Pinpoint the cell where the given text exists, returning its [x, y] midpoint coordinate. 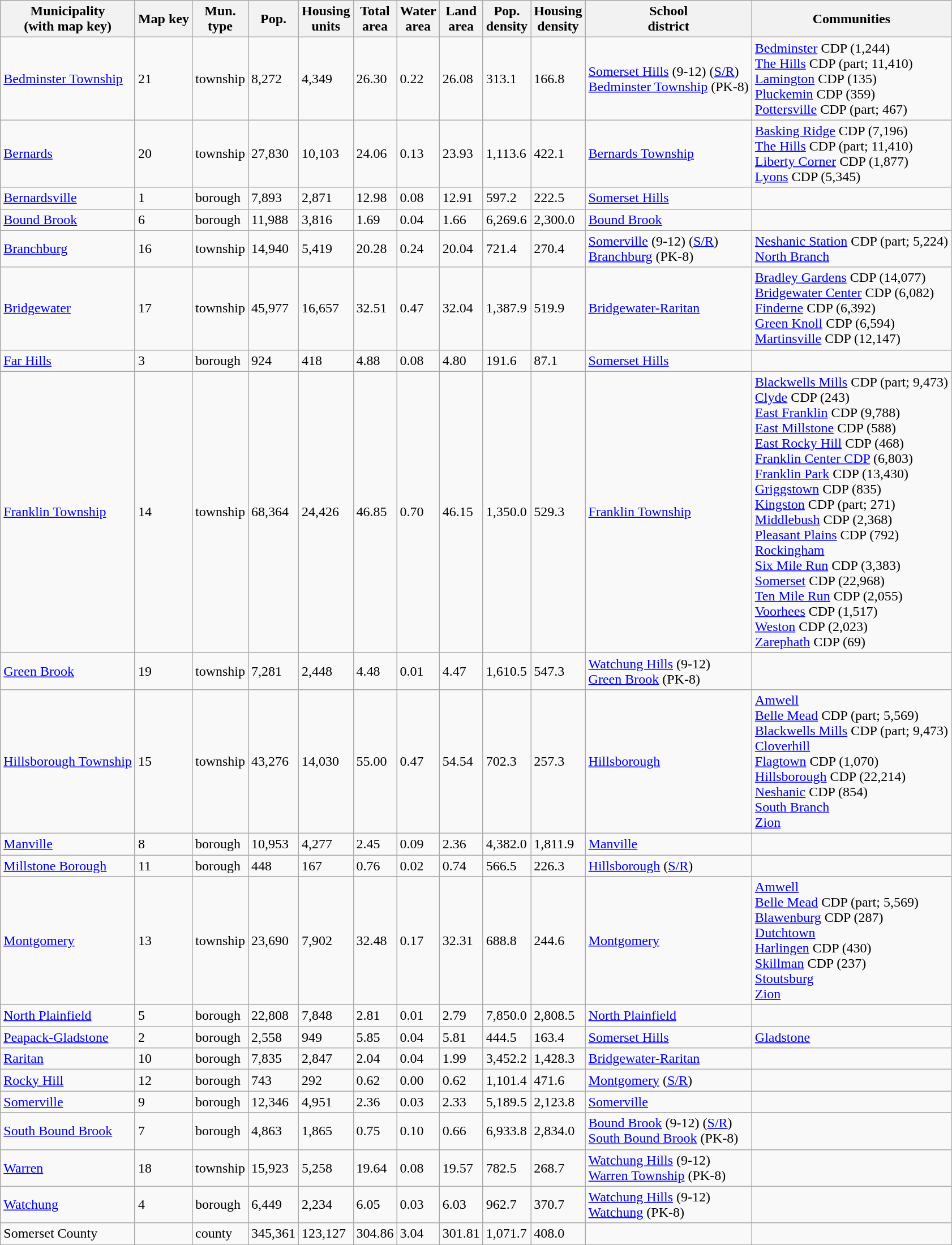
22,808 [274, 1016]
6.03 [461, 1204]
10 [163, 1059]
Watchung Hills (9-12)Green Brook (PK-8) [668, 671]
Somerville (9-12) (S/R)Branchburg (PK-8) [668, 249]
1,811.9 [558, 844]
11,988 [274, 220]
2.45 [375, 844]
270.4 [558, 249]
20.28 [375, 249]
10,103 [326, 154]
Watchung Hills (9-12)Warren Township (PK-8) [668, 1168]
32.48 [375, 941]
10,953 [274, 844]
0.75 [375, 1131]
3,816 [326, 220]
924 [274, 360]
6,933.8 [507, 1131]
721.4 [507, 249]
16 [163, 249]
4.80 [461, 360]
4,951 [326, 1102]
5.81 [461, 1037]
Montgomery (S/R) [668, 1080]
519.9 [558, 308]
422.1 [558, 154]
20 [163, 154]
2.04 [375, 1059]
23,690 [274, 941]
21 [163, 79]
Bernards Township [668, 154]
6,269.6 [507, 220]
Gladstone [851, 1037]
7,848 [326, 1016]
2,847 [326, 1059]
Pop. [274, 19]
1,865 [326, 1131]
1,610.5 [507, 671]
Hillsborough (S/R) [668, 865]
370.7 [558, 1204]
15,923 [274, 1168]
702.3 [507, 761]
South Bound Brook [68, 1131]
Mun.type [220, 19]
743 [274, 1080]
167 [326, 865]
19 [163, 671]
4.88 [375, 360]
471.6 [558, 1080]
12.91 [461, 198]
2,448 [326, 671]
24,426 [326, 512]
12.98 [375, 198]
23.93 [461, 154]
0.70 [418, 512]
Totalarea [375, 19]
45,977 [274, 308]
Hillsborough [668, 761]
1,113.6 [507, 154]
Bradley Gardens CDP (14,077)Bridgewater Center CDP (6,082)Finderne CDP (6,392)Green Knoll CDP (6,594)Martinsville CDP (12,147) [851, 308]
Map key [163, 19]
17 [163, 308]
AmwellBelle Mead CDP (part; 5,569)Blawenburg CDP (287)DutchtownHarlingen CDP (430)Skillman CDP (237)StoutsburgZion [851, 941]
7 [163, 1131]
Far Hills [68, 360]
Bernardsville [68, 198]
0.22 [418, 79]
13 [163, 941]
123,127 [326, 1234]
Watchung [68, 1204]
Housingunits [326, 19]
1.69 [375, 220]
292 [326, 1080]
12 [163, 1080]
6.05 [375, 1204]
1,387.9 [507, 308]
Basking Ridge CDP (7,196)The Hills CDP (part; 11,410)Liberty Corner CDP (1,877)Lyons CDP (5,345) [851, 154]
Waterarea [418, 19]
7,902 [326, 941]
2 [163, 1037]
2,234 [326, 1204]
Housingdensity [558, 19]
Rocky Hill [68, 1080]
Warren [68, 1168]
1 [163, 198]
0.24 [418, 249]
3.04 [418, 1234]
444.5 [507, 1037]
9 [163, 1102]
2,871 [326, 198]
7,850.0 [507, 1016]
Somerset County [68, 1234]
2.81 [375, 1016]
268.7 [558, 1168]
0.17 [418, 941]
7,835 [274, 1059]
32.04 [461, 308]
6 [163, 220]
1.99 [461, 1059]
597.2 [507, 198]
14 [163, 512]
26.30 [375, 79]
7,281 [274, 671]
2,808.5 [558, 1016]
Bound Brook (9-12) (S/R)South Bound Brook (PK-8) [668, 1131]
1.66 [461, 220]
0.09 [418, 844]
304.86 [375, 1234]
5 [163, 1016]
448 [274, 865]
163.4 [558, 1037]
3 [163, 360]
32.51 [375, 308]
Branchburg [68, 249]
1,350.0 [507, 512]
226.3 [558, 865]
0.74 [461, 865]
244.6 [558, 941]
46.85 [375, 512]
191.6 [507, 360]
14,940 [274, 249]
16,657 [326, 308]
Landarea [461, 19]
0.13 [418, 154]
222.5 [558, 198]
166.8 [558, 79]
0.76 [375, 865]
257.3 [558, 761]
18 [163, 1168]
1,071.7 [507, 1234]
782.5 [507, 1168]
688.8 [507, 941]
962.7 [507, 1204]
20.04 [461, 249]
6,449 [274, 1204]
27,830 [274, 154]
0.02 [418, 865]
1,428.3 [558, 1059]
566.5 [507, 865]
19.57 [461, 1168]
2,123.8 [558, 1102]
12,346 [274, 1102]
55.00 [375, 761]
418 [326, 360]
Hillsborough Township [68, 761]
11 [163, 865]
14,030 [326, 761]
Bridgewater [68, 308]
3,452.2 [507, 1059]
Municipality(with map key) [68, 19]
408.0 [558, 1234]
8 [163, 844]
46.15 [461, 512]
2,300.0 [558, 220]
0.10 [418, 1131]
547.3 [558, 671]
4,382.0 [507, 844]
7,893 [274, 198]
Watchung Hills (9-12)Watchung (PK-8) [668, 1204]
Schooldistrict [668, 19]
2.79 [461, 1016]
19.64 [375, 1168]
4.47 [461, 671]
87.1 [558, 360]
5,189.5 [507, 1102]
5,419 [326, 249]
313.1 [507, 79]
4,277 [326, 844]
8,272 [274, 79]
2.33 [461, 1102]
4,349 [326, 79]
68,364 [274, 512]
Raritan [68, 1059]
Bedminster CDP (1,244)The Hills CDP (part; 11,410)Lamington CDP (135)Pluckemin CDP (359)Pottersville CDP (part; 467) [851, 79]
24.06 [375, 154]
26.08 [461, 79]
32.31 [461, 941]
4 [163, 1204]
4,863 [274, 1131]
Peapack-Gladstone [68, 1037]
529.3 [558, 512]
0.00 [418, 1080]
949 [326, 1037]
345,361 [274, 1234]
5,258 [326, 1168]
Millstone Borough [68, 865]
43,276 [274, 761]
Bernards [68, 154]
Bedminster Township [68, 79]
4.48 [375, 671]
1,101.4 [507, 1080]
Neshanic Station CDP (part; 5,224)North Branch [851, 249]
2,834.0 [558, 1131]
county [220, 1234]
15 [163, 761]
Communities [851, 19]
Green Brook [68, 671]
54.54 [461, 761]
5.85 [375, 1037]
301.81 [461, 1234]
Somerset Hills (9-12) (S/R)Bedminster Township (PK-8) [668, 79]
Pop.density [507, 19]
0.66 [461, 1131]
2,558 [274, 1037]
